From the cell containing the given text, extract its center point as (X, Y) coordinate. 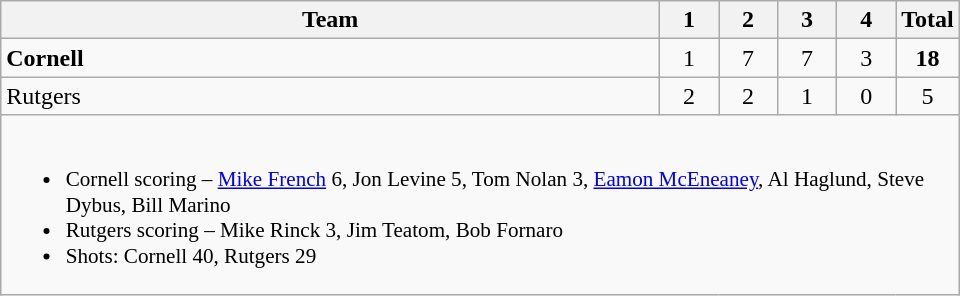
Rutgers (330, 96)
Team (330, 20)
18 (928, 58)
Cornell (330, 58)
4 (866, 20)
Total (928, 20)
0 (866, 96)
5 (928, 96)
